Search for the cell housing the specified text and yield its [x, y] center coordinate. 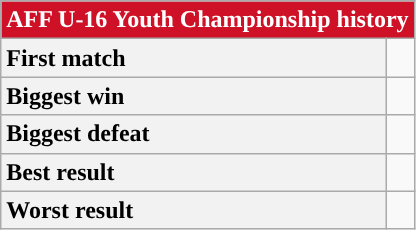
Best result [194, 172]
First match [194, 58]
Worst result [194, 210]
Biggest win [194, 96]
AFF U-16 Youth Championship history [208, 20]
Biggest defeat [194, 134]
